Return (x, y) of the center of cell containing provided text 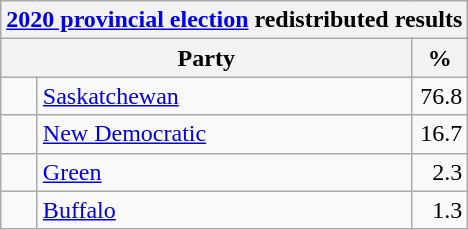
16.7 (440, 134)
2020 provincial election redistributed results (234, 20)
% (440, 58)
Green (224, 172)
New Democratic (224, 134)
Saskatchewan (224, 96)
1.3 (440, 210)
76.8 (440, 96)
Party (206, 58)
Buffalo (224, 210)
2.3 (440, 172)
